Capture the cell that displays the provided text and extract its [x, y] central coordinate. 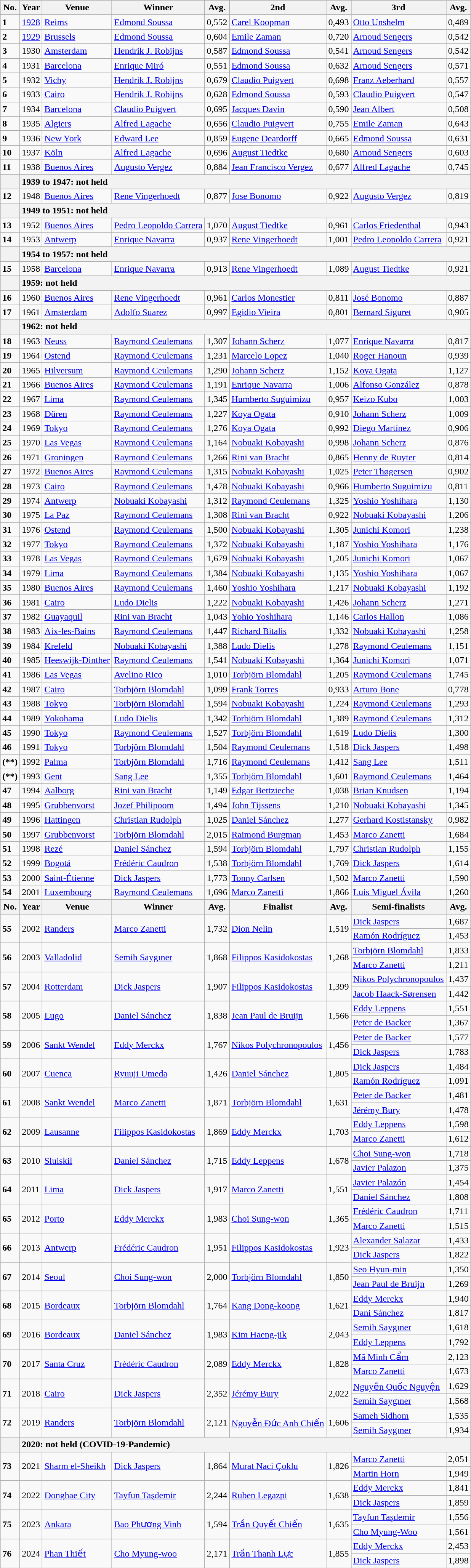
1984 [31, 646]
49 [10, 820]
0,957 [338, 399]
0,698 [338, 80]
Franz Aeberhard [399, 80]
2011 [31, 1190]
1,481 [458, 1095]
1954 to 1957: not held [245, 254]
1,271 [458, 602]
1,099 [217, 689]
1,678 [338, 1161]
1948 [31, 196]
1,773 [217, 878]
2,352 [217, 1393]
1,838 [217, 1015]
1971 [31, 457]
1,745 [458, 675]
La Paz [77, 515]
1,817 [458, 1313]
0,593 [338, 94]
Javier Palazon [399, 1168]
1949 to 1951: not held [245, 211]
2021 [31, 1466]
Vichy [77, 80]
Semi-finalists [399, 907]
0,631 [458, 138]
0,656 [217, 123]
52 [10, 863]
1932 [31, 80]
26 [10, 457]
76 [10, 1553]
0,997 [217, 312]
1975 [31, 515]
Alexander Salazar [399, 1240]
10 [10, 152]
0,493 [338, 22]
58 [10, 1015]
1,355 [217, 776]
0,865 [338, 457]
1991 [31, 747]
0,679 [217, 80]
1,006 [338, 384]
Groningen [77, 457]
1,447 [217, 631]
Lausanne [77, 1132]
1990 [31, 733]
1,635 [338, 1524]
1,146 [338, 617]
Trần Quyết Chiến [278, 1524]
Yohio Yoshihara [278, 617]
1,484 [458, 1066]
Kang Dong-koong [278, 1305]
1976 [31, 530]
1,217 [338, 588]
0,859 [217, 138]
1,224 [338, 704]
1998 [31, 849]
0,966 [338, 486]
1,527 [217, 733]
1,606 [338, 1423]
41 [10, 675]
2000 [31, 878]
2nd [278, 8]
2016 [31, 1334]
1,077 [338, 341]
1,783 [458, 1052]
Bao Phương Vinh [159, 1524]
1,934 [458, 1430]
Heeswijk-Dinther [77, 660]
1,001 [338, 240]
1,460 [217, 588]
1,923 [338, 1248]
32 [10, 544]
Carlos Friedenthal [399, 225]
3rd [399, 8]
0,603 [458, 152]
Roger Hanoun [399, 356]
Jozef Philipoom [159, 805]
1996 [31, 820]
2,453 [458, 1546]
Mã Minh Cẩm [399, 1357]
0,817 [458, 341]
0,876 [458, 443]
Luxembourg [77, 892]
Bernard Siguret [399, 312]
1,828 [338, 1364]
1,151 [458, 646]
0,755 [338, 123]
1981 [31, 602]
2022 [31, 1495]
1,561 [458, 1531]
1,541 [217, 660]
1,290 [217, 370]
Cho Myung-Woo [399, 1531]
1,003 [458, 399]
1,191 [217, 384]
2024 [31, 1553]
1,590 [458, 878]
28 [10, 486]
0,557 [458, 80]
1,454 [458, 1182]
0,677 [338, 167]
0,643 [458, 123]
1,511 [458, 762]
1,568 [458, 1401]
1968 [31, 413]
Hilversum [77, 370]
2007 [31, 1073]
0,937 [217, 240]
Frank Torres [278, 689]
73 [10, 1466]
Palma [77, 762]
0,814 [458, 457]
0,902 [458, 472]
Nguyễn Quốc Nguyện [399, 1386]
1,276 [217, 428]
1980 [31, 588]
1,716 [217, 762]
1,869 [217, 1132]
2001 [31, 892]
5 [10, 80]
21 [10, 384]
1,841 [458, 1488]
1964 [31, 356]
1,155 [458, 849]
1,859 [458, 1502]
1,631 [338, 1102]
1,308 [217, 515]
1,833 [458, 950]
Diego Martínez [399, 428]
1,764 [217, 1305]
0,696 [217, 152]
56 [10, 958]
33 [10, 559]
1,629 [458, 1386]
1,187 [338, 544]
14 [10, 240]
0,720 [338, 37]
1,293 [458, 704]
0,489 [458, 22]
2,123 [458, 1357]
1987 [31, 689]
2015 [31, 1305]
1,805 [338, 1073]
Marcelo Lopez [278, 356]
2,244 [217, 1495]
1,711 [458, 1211]
1,618 [458, 1327]
1,350 [458, 1269]
1997 [31, 834]
30 [10, 515]
Sharm el-Sheikh [77, 1466]
Avelino Rico [159, 675]
1,715 [217, 1161]
Kim Haeng-jik [278, 1334]
9 [10, 138]
1,855 [338, 1553]
46 [10, 747]
0,887 [458, 298]
1,127 [458, 370]
37 [10, 617]
2006 [31, 1044]
0,628 [217, 94]
1,040 [338, 356]
1,732 [217, 929]
0,998 [338, 443]
55 [10, 929]
Dion Nelin [278, 929]
John Tijssens [278, 805]
0,695 [217, 109]
1988 [31, 704]
Sameh Sidhom [399, 1416]
Sluiskil [77, 1161]
1,260 [458, 892]
0,547 [458, 94]
1995 [31, 805]
1,808 [458, 1197]
1,268 [338, 958]
Peter Thøgersen [399, 472]
0,992 [338, 428]
0,604 [217, 37]
1930 [31, 51]
35 [10, 588]
1,687 [458, 921]
25 [10, 443]
1 [10, 22]
Algiers [77, 123]
Egidio Vieira [278, 312]
38 [10, 631]
3 [10, 51]
1,211 [458, 965]
Jacques Davin [278, 109]
1,442 [458, 994]
1,949 [458, 1474]
50 [10, 834]
1,679 [217, 559]
74 [10, 1495]
1,300 [458, 733]
0,982 [458, 820]
Eugene Deardorff [278, 138]
1,566 [338, 1015]
53 [10, 878]
39 [10, 646]
1,258 [458, 631]
0,508 [458, 109]
Neuss [77, 341]
1935 [31, 123]
Yokohama [77, 718]
1958 [31, 269]
1,673 [458, 1371]
Ankara [77, 1524]
1,364 [338, 660]
1,515 [458, 1226]
Ryuuji Umeda [159, 1073]
47 [10, 791]
1977 [31, 544]
2,015 [217, 834]
11 [10, 167]
1928 [31, 22]
20 [10, 370]
7 [10, 109]
1,951 [217, 1248]
0,571 [458, 66]
0,913 [217, 269]
Brian Knudsen [399, 791]
27 [10, 472]
2 [10, 37]
57 [10, 987]
4 [10, 66]
Donghae City [77, 1495]
0,933 [338, 689]
1,192 [458, 588]
1994 [31, 791]
2008 [31, 1102]
0,551 [217, 66]
1,498 [458, 747]
2019 [31, 1423]
2,171 [217, 1553]
1999 [31, 863]
36 [10, 602]
1,556 [458, 1517]
Seoul [77, 1277]
0,905 [458, 312]
44 [10, 718]
2010 [31, 1161]
2,051 [458, 1459]
1,940 [458, 1298]
1,038 [338, 791]
José Bonomo [399, 298]
2,089 [217, 1364]
1,464 [458, 776]
Seo Hyun-min [399, 1269]
0,819 [458, 196]
Guayaquil [77, 617]
Jacob Haack-Sørensen [399, 994]
Dani Sánchez [399, 1313]
Aix-les-Bains [77, 631]
Cho Myung-woo [159, 1553]
1959: not held [245, 283]
Finalist [278, 907]
1,388 [217, 646]
2020: not held (COVID-19-Pandemic) [245, 1445]
2012 [31, 1219]
0,801 [338, 312]
1933 [31, 94]
1,850 [338, 1277]
1,164 [217, 443]
2018 [31, 1393]
6 [10, 94]
1,307 [217, 341]
Porto [77, 1219]
Ruben Legazpi [278, 1495]
1,866 [338, 892]
1,176 [458, 544]
54 [10, 892]
1,703 [338, 1132]
2,043 [338, 1334]
Otto Unshelm [399, 22]
1,898 [458, 1560]
51 [10, 849]
1,227 [217, 413]
Gerhard Kostistansky [399, 820]
1,535 [458, 1416]
0,590 [338, 109]
1989 [31, 718]
1993 [31, 776]
1982 [31, 617]
1,152 [338, 370]
1,043 [217, 617]
1,767 [217, 1044]
0,943 [458, 225]
Raimond Burgman [278, 834]
64 [10, 1190]
1961 [31, 312]
Phan Thiết [77, 1553]
8 [10, 123]
1,367 [458, 1023]
1,769 [338, 863]
1,325 [338, 501]
1,206 [458, 515]
1,792 [458, 1342]
2004 [31, 987]
1,601 [338, 776]
1969 [31, 428]
1,194 [458, 791]
1,342 [217, 718]
1,614 [458, 863]
1,315 [217, 472]
1,518 [338, 747]
1,135 [338, 573]
Bogotá [77, 863]
Brussels [77, 37]
62 [10, 1132]
Cuenca [77, 1073]
1,149 [217, 791]
63 [10, 1161]
Santa Cruz [77, 1364]
1,684 [458, 834]
1,266 [217, 457]
2023 [31, 1524]
1,130 [458, 501]
0,745 [458, 167]
0,552 [217, 22]
1,086 [458, 617]
Trần Thanh Lực [278, 1553]
1,822 [458, 1255]
1,210 [338, 805]
1,222 [217, 602]
1,433 [458, 1240]
Jean Francisco Vergez [278, 167]
72 [10, 1423]
1,519 [338, 929]
1,089 [338, 269]
Valladolid [77, 958]
1,871 [217, 1102]
Rotterdam [77, 987]
70 [10, 1364]
69 [10, 1334]
22 [10, 399]
15 [10, 269]
1,375 [458, 1168]
1,864 [217, 1466]
Jose Bonomo [278, 196]
Henny de Ruyter [399, 457]
1,389 [338, 718]
1973 [31, 486]
23 [10, 413]
1938 [31, 167]
1,305 [338, 530]
2003 [31, 958]
Lugo [77, 1015]
Saint-Étienne [77, 878]
1,907 [217, 987]
Carlos Monestier [278, 298]
Tonny Carlsen [278, 878]
0,632 [338, 66]
1967 [31, 399]
1983 [31, 631]
1,010 [217, 675]
Nguyễn Đức Anh Chiến [278, 1423]
2017 [31, 1364]
2005 [31, 1015]
1,278 [338, 646]
Keizo Kubo [399, 399]
1,797 [338, 849]
67 [10, 1277]
2014 [31, 1277]
0,939 [458, 356]
34 [10, 573]
0,877 [217, 196]
13 [10, 225]
0,665 [338, 138]
1939 to 1947: not held [245, 182]
Jean Albert [399, 109]
1,071 [458, 660]
1931 [31, 66]
1,070 [217, 225]
1,332 [338, 631]
Krefeld [77, 646]
Murat Naci Çoklu [278, 1466]
1,231 [217, 356]
Carel Koopman [278, 22]
1953 [31, 240]
59 [10, 1044]
16 [10, 298]
1,504 [217, 747]
0,884 [217, 167]
0,587 [217, 51]
19 [10, 356]
1,365 [338, 1219]
1978 [31, 559]
29 [10, 501]
Gent [77, 776]
66 [10, 1248]
17 [10, 312]
Luis Miguel Ávila [399, 892]
0,541 [338, 51]
1,091 [458, 1081]
1,277 [338, 820]
2013 [31, 1248]
New York [77, 138]
1,868 [217, 958]
48 [10, 805]
1960 [31, 298]
60 [10, 1073]
Köln [77, 152]
68 [10, 1305]
1,826 [338, 1466]
1979 [31, 573]
1970 [31, 443]
1985 [31, 660]
Aalborg [77, 791]
0,878 [458, 384]
1,412 [338, 762]
12 [10, 196]
1963 [31, 341]
1,577 [458, 1037]
Adolfo Suarez [159, 312]
1,399 [338, 987]
45 [10, 733]
1,384 [217, 573]
Carlos Hallon [399, 617]
Javier Palazón [399, 1182]
1934 [31, 109]
43 [10, 704]
Edward Lee [159, 138]
65 [10, 1219]
1,696 [217, 892]
1992 [31, 762]
Arturo Bone [399, 689]
2,022 [338, 1393]
1,500 [217, 530]
Alfonso González [399, 384]
0,778 [458, 689]
1,372 [217, 544]
Hattingen [77, 820]
2,121 [217, 1423]
2,000 [217, 1277]
1986 [31, 675]
1974 [31, 501]
71 [10, 1393]
1937 [31, 152]
Enrique Miró [159, 66]
1,612 [458, 1139]
Düren [77, 413]
24 [10, 428]
1965 [31, 370]
1,009 [458, 413]
1,502 [338, 878]
1,456 [338, 1044]
Reims [77, 22]
1966 [31, 384]
0,906 [458, 428]
1936 [31, 138]
1929 [31, 37]
1,238 [458, 530]
1,494 [217, 805]
Martin Horn [399, 1474]
31 [10, 530]
2002 [31, 929]
40 [10, 660]
75 [10, 1524]
Richard Bitalis [278, 631]
1,437 [458, 979]
1,917 [217, 1190]
1,638 [338, 1495]
1962: not held [245, 327]
1,538 [217, 863]
1,718 [458, 1153]
1,598 [458, 1124]
1972 [31, 472]
61 [10, 1102]
2009 [31, 1132]
Edgar Bettzieche [278, 791]
42 [10, 689]
1952 [31, 225]
0,910 [338, 413]
18 [10, 341]
0,680 [338, 152]
1,619 [338, 733]
Rezé [77, 849]
1,621 [338, 1305]
1,269 [458, 1284]
